Identify which cell holds the provided text, then report its (X, Y) central coordinate. 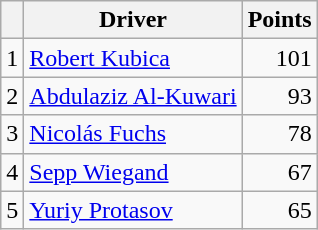
3 (12, 134)
5 (12, 210)
2 (12, 96)
Sepp Wiegand (133, 172)
67 (280, 172)
Robert Kubica (133, 58)
101 (280, 58)
1 (12, 58)
93 (280, 96)
Nicolás Fuchs (133, 134)
Abdulaziz Al-Kuwari (133, 96)
Points (280, 20)
78 (280, 134)
65 (280, 210)
Driver (133, 20)
Yuriy Protasov (133, 210)
4 (12, 172)
